Scan for the cell matching the given text and deliver its [X, Y] coordinate at center. 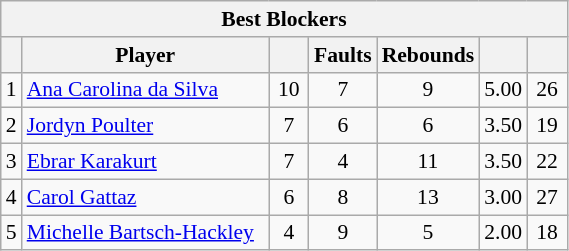
2 [12, 126]
Rebounds [428, 55]
10 [289, 90]
18 [547, 233]
Jordyn Poulter [146, 126]
Ebrar Karakurt [146, 162]
13 [428, 197]
1 [12, 90]
19 [547, 126]
3 [12, 162]
22 [547, 162]
2.00 [503, 233]
26 [547, 90]
Faults [343, 55]
Michelle Bartsch-Hackley [146, 233]
11 [428, 162]
27 [547, 197]
Ana Carolina da Silva [146, 90]
5.00 [503, 90]
Best Blockers [284, 19]
Player [146, 55]
Carol Gattaz [146, 197]
8 [343, 197]
3.00 [503, 197]
